Identify which cell holds the provided text, then report its (X, Y) central coordinate. 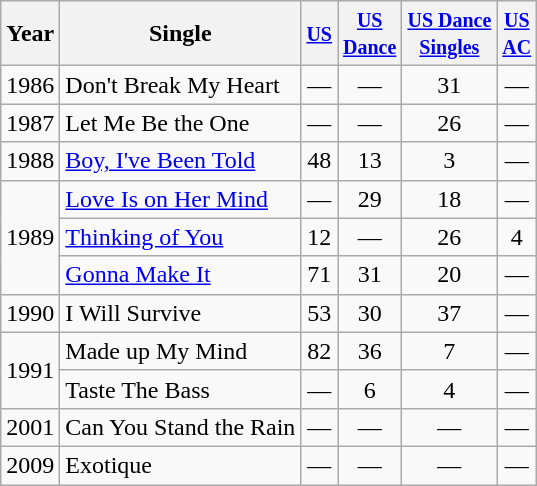
6 (370, 389)
36 (370, 351)
Don't Break My Heart (180, 85)
37 (450, 313)
Taste The Bass (180, 389)
Can You Stand the Rain (180, 427)
1991 (30, 370)
82 (320, 351)
USAC (517, 34)
US DanceSingles (450, 34)
Single (180, 34)
1987 (30, 123)
USDance (370, 34)
1986 (30, 85)
12 (320, 237)
US (320, 34)
7 (450, 351)
48 (320, 161)
Made up My Mind (180, 351)
18 (450, 199)
1990 (30, 313)
3 (450, 161)
20 (450, 275)
53 (320, 313)
Year (30, 34)
1989 (30, 237)
13 (370, 161)
29 (370, 199)
Let Me Be the One (180, 123)
2001 (30, 427)
1988 (30, 161)
Boy, I've Been Told (180, 161)
Gonna Make It (180, 275)
Exotique (180, 465)
71 (320, 275)
30 (370, 313)
I Will Survive (180, 313)
2009 (30, 465)
Love Is on Her Mind (180, 199)
Thinking of You (180, 237)
